Determine the [X, Y] coordinate at the center of the cell enclosing the given text.  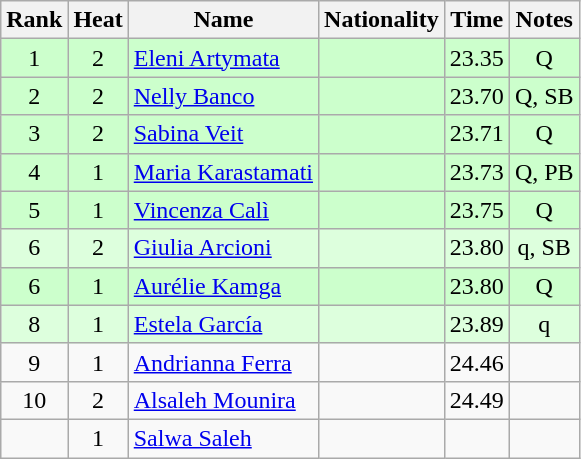
q [544, 324]
Andrianna Ferra [223, 362]
Maria Karastamati [223, 172]
Nationality [382, 20]
Heat [98, 20]
4 [34, 172]
23.71 [476, 134]
8 [34, 324]
Alsaleh Mounira [223, 400]
23.89 [476, 324]
10 [34, 400]
q, SB [544, 248]
Aurélie Kamga [223, 286]
Nelly Banco [223, 96]
23.75 [476, 210]
Vincenza Calì [223, 210]
23.70 [476, 96]
Eleni Artymata [223, 58]
23.35 [476, 58]
Salwa Saleh [223, 438]
Q, SB [544, 96]
5 [34, 210]
Rank [34, 20]
Name [223, 20]
24.49 [476, 400]
24.46 [476, 362]
Q, PB [544, 172]
23.73 [476, 172]
Giulia Arcioni [223, 248]
9 [34, 362]
3 [34, 134]
Sabina Veit [223, 134]
Time [476, 20]
Notes [544, 20]
Estela García [223, 324]
